Return (x, y) of the center of cell containing provided text 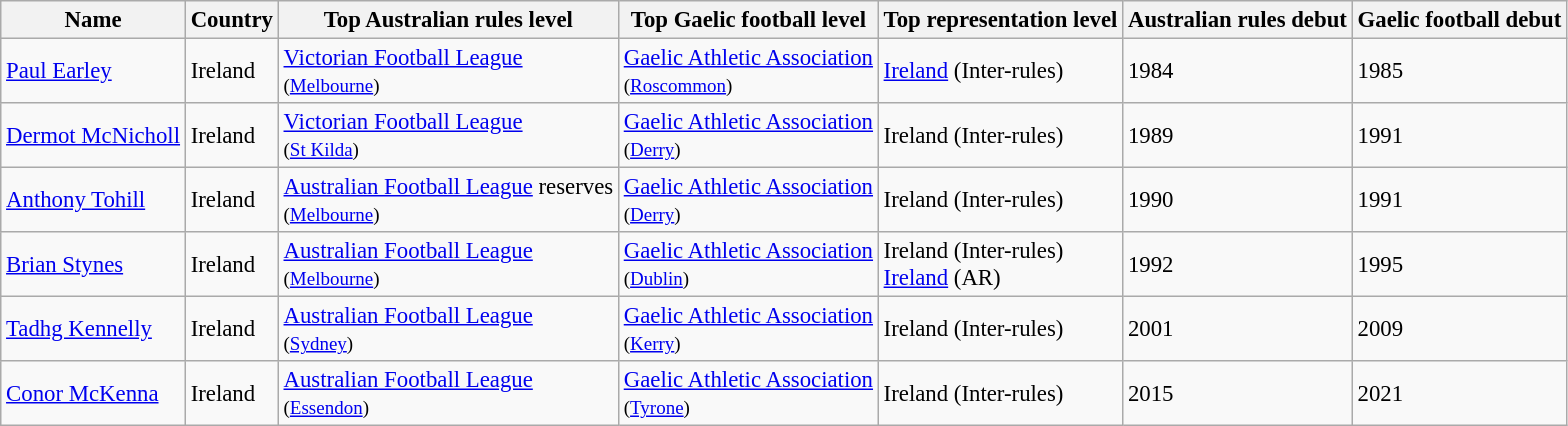
Victorian Football League(Melbourne) (448, 72)
Gaelic Athletic Association(Kerry) (748, 330)
Victorian Football League(St Kilda) (448, 136)
Brian Stynes (94, 264)
Gaelic Athletic Association(Roscommon) (748, 72)
Tadhg Kennelly (94, 330)
Paul Earley (94, 72)
Gaelic Athletic Association(Dublin) (748, 264)
1990 (1238, 200)
Name (94, 20)
1984 (1238, 72)
1989 (1238, 136)
1995 (1459, 264)
2009 (1459, 330)
1992 (1238, 264)
Australian Football League(Melbourne) (448, 264)
1985 (1459, 72)
Country (232, 20)
Gaelic football debut (1459, 20)
Australian Football League reserves(Melbourne) (448, 200)
Top Australian rules level (448, 20)
Australian Football League(Sydney) (448, 330)
Ireland (Inter-rules)Ireland (AR) (1000, 264)
Dermot McNicholl (94, 136)
Top Gaelic football level (748, 20)
2001 (1238, 330)
Top representation level (1000, 20)
Australian rules debut (1238, 20)
Anthony Tohill (94, 200)
